From the cell containing the given text, extract its center point as (X, Y) coordinate. 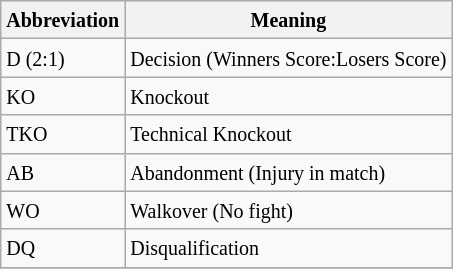
Decision (Winners Score:Losers Score) (288, 58)
Knockout (288, 96)
Abandonment (Injury in match) (288, 172)
Meaning (288, 20)
Walkover (No fight) (288, 210)
Disqualification (288, 248)
Abbreviation (63, 20)
WO (63, 210)
DQ (63, 248)
TKO (63, 134)
D (2:1) (63, 58)
KO (63, 96)
Technical Knockout (288, 134)
AB (63, 172)
